Output the [X, Y] coordinate of the center of the cell containing the given text.  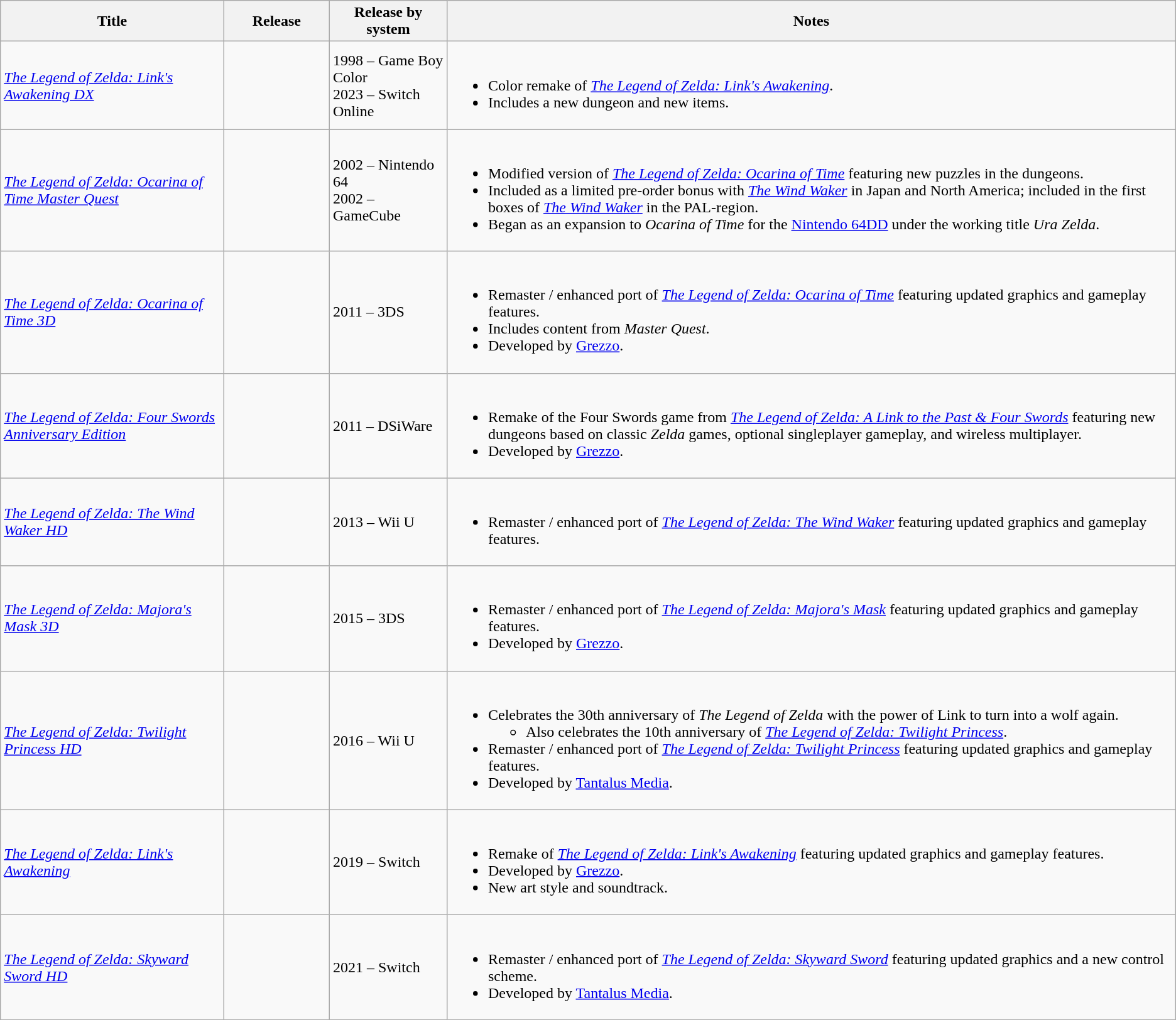
The Legend of Zelda: Majora's Mask 3D [112, 618]
2013 – Wii U [388, 522]
Remaster / enhanced port of The Legend of Zelda: Skyward Sword featuring updated graphics and a new control scheme.Developed by Tantalus Media. [811, 967]
2002 – Nintendo 64 2002 – GameCube [388, 190]
Remaster / enhanced port of The Legend of Zelda: The Wind Waker featuring updated graphics and gameplay features. [811, 522]
2019 – Switch [388, 862]
The Legend of Zelda: Twilight Princess HD [112, 740]
2011 – 3DS [388, 312]
The Legend of Zelda: Link's Awakening [112, 862]
1998 – Game Boy Color2023 – Switch Online [388, 85]
Notes [811, 21]
2021 – Switch [388, 967]
The Legend of Zelda: Ocarina of Time Master Quest [112, 190]
The Legend of Zelda: Link's Awakening DX [112, 85]
The Legend of Zelda: Four Swords Anniversary Edition [112, 426]
Release [276, 21]
2015 – 3DS [388, 618]
2016 – Wii U [388, 740]
Remaster / enhanced port of The Legend of Zelda: Majora's Mask featuring updated graphics and gameplay features.Developed by Grezzo. [811, 618]
Remake of The Legend of Zelda: Link's Awakening featuring updated graphics and gameplay features.Developed by Grezzo.New art style and soundtrack. [811, 862]
The Legend of Zelda: Skyward Sword HD [112, 967]
The Legend of Zelda: The Wind Waker HD [112, 522]
Release by system [388, 21]
The Legend of Zelda: Ocarina of Time 3D [112, 312]
2011 – DSiWare [388, 426]
Title [112, 21]
Color remake of The Legend of Zelda: Link's Awakening.Includes a new dungeon and new items. [811, 85]
